For the text-containing cell, return its midpoint in (x, y) coordinate format. 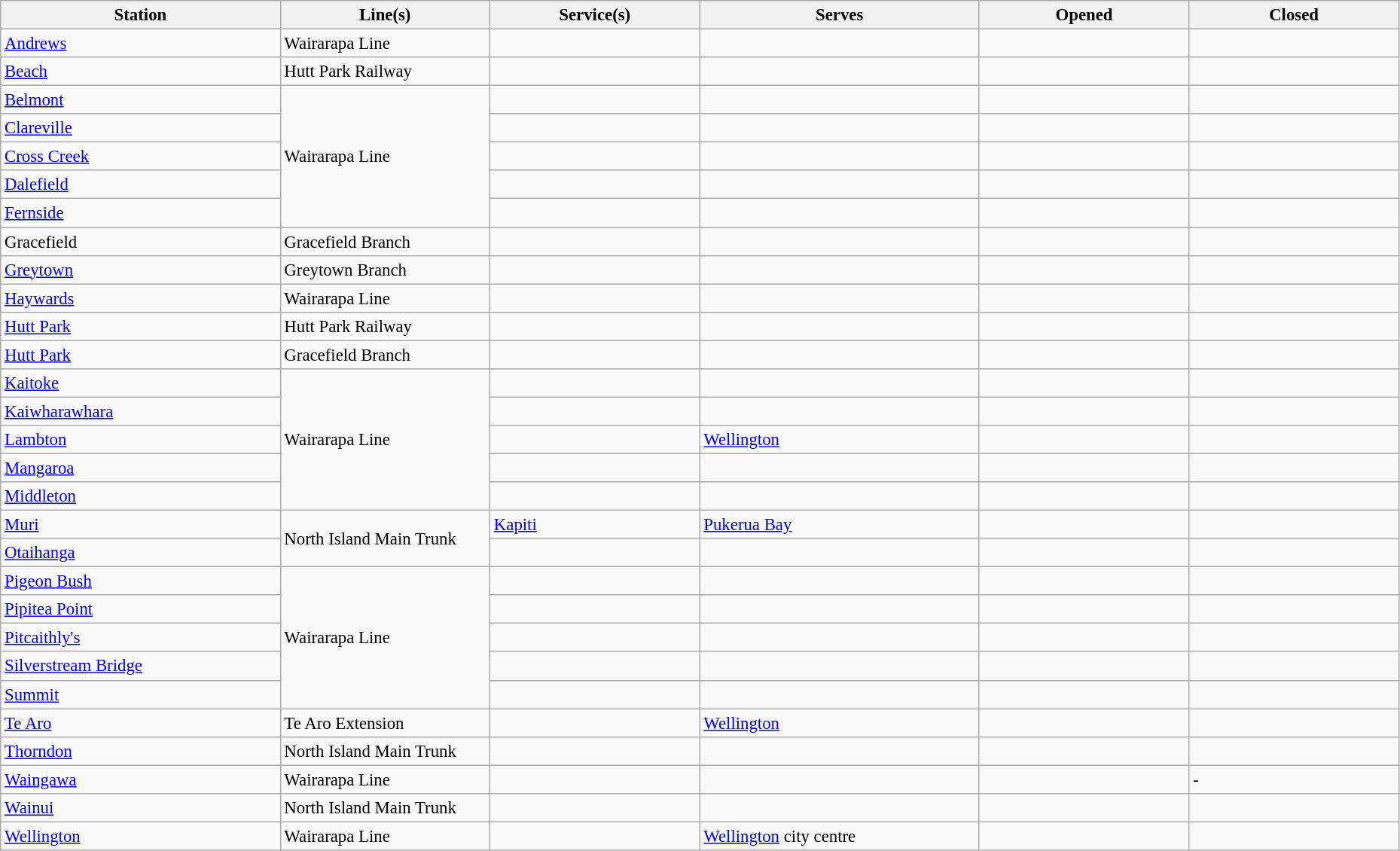
Kaiwharawhara (140, 411)
Gracefield (140, 242)
Otaihanga (140, 553)
Mangaroa (140, 468)
Clareville (140, 128)
Greytown Branch (385, 270)
Wainui (140, 808)
Thorndon (140, 751)
Silverstream Bridge (140, 666)
Lambton (140, 440)
Summit (140, 694)
Fernside (140, 213)
Greytown (140, 270)
Waingawa (140, 779)
Muri (140, 525)
Pitcaithly's (140, 638)
Te Aro (140, 723)
Serves (839, 15)
Belmont (140, 100)
- (1294, 779)
Beach (140, 72)
Pipitea Point (140, 609)
Pigeon Bush (140, 581)
Wellington city centre (839, 836)
Middleton (140, 496)
Kaitoke (140, 383)
Haywards (140, 298)
Te Aro Extension (385, 723)
Andrews (140, 44)
Cross Creek (140, 157)
Dalefield (140, 185)
Service(s) (595, 15)
Kapiti (595, 525)
Line(s) (385, 15)
Station (140, 15)
Opened (1084, 15)
Closed (1294, 15)
Pukerua Bay (839, 525)
